Extract the [X, Y] coordinate from the center of the cell holding the provided text.  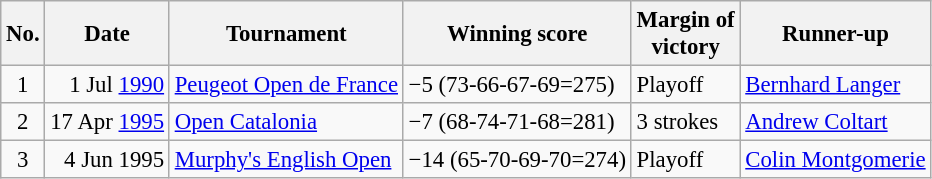
−14 (65-70-69-70=274) [517, 160]
Winning score [517, 34]
Peugeot Open de France [286, 85]
−7 (68-74-71-68=281) [517, 122]
17 Apr 1995 [107, 122]
1 Jul 1990 [107, 85]
Murphy's English Open [286, 160]
Runner-up [836, 34]
No. [23, 34]
3 strokes [686, 122]
−5 (73-66-67-69=275) [517, 85]
3 [23, 160]
Margin ofvictory [686, 34]
4 Jun 1995 [107, 160]
Bernhard Langer [836, 85]
Colin Montgomerie [836, 160]
Tournament [286, 34]
Date [107, 34]
1 [23, 85]
Andrew Coltart [836, 122]
2 [23, 122]
Open Catalonia [286, 122]
